Return (X, Y) of the center of cell containing provided text 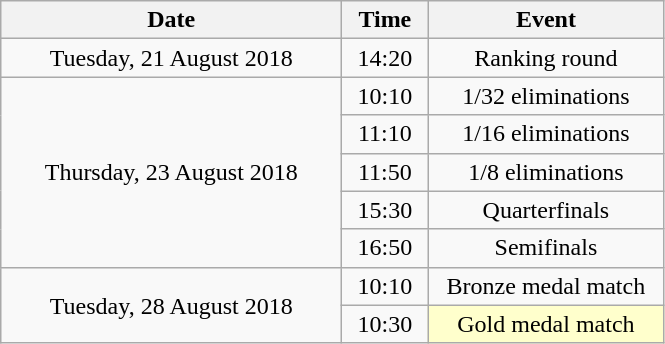
11:50 (385, 172)
Gold medal match (546, 324)
Event (546, 20)
15:30 (385, 210)
Semifinals (546, 248)
Time (385, 20)
Thursday, 23 August 2018 (172, 172)
Date (172, 20)
1/16 eliminations (546, 134)
Tuesday, 28 August 2018 (172, 305)
Ranking round (546, 58)
Tuesday, 21 August 2018 (172, 58)
14:20 (385, 58)
10:30 (385, 324)
1/32 eliminations (546, 96)
11:10 (385, 134)
1/8 eliminations (546, 172)
Quarterfinals (546, 210)
16:50 (385, 248)
Bronze medal match (546, 286)
